Search for the cell housing the specified text and yield its (x, y) center coordinate. 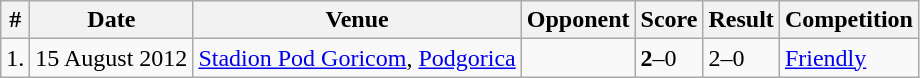
Opponent (578, 20)
Result (741, 20)
15 August 2012 (112, 58)
Date (112, 20)
Stadion Pod Goricom, Podgorica (357, 58)
Score (669, 20)
Competition (848, 20)
# (16, 20)
Friendly (848, 58)
Venue (357, 20)
1. (16, 58)
